Pinpoint the cell where the given text exists, returning its (x, y) midpoint coordinate. 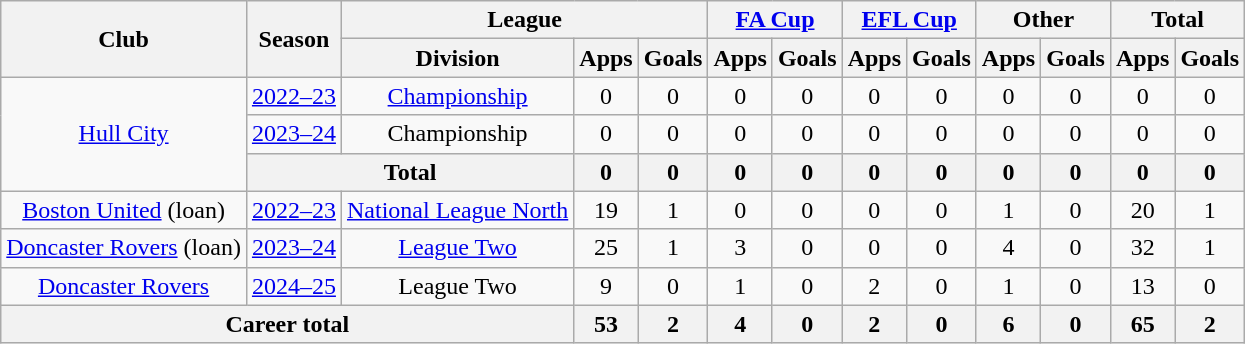
19 (606, 210)
9 (606, 286)
3 (740, 248)
Hull City (124, 134)
National League North (457, 210)
32 (1142, 248)
Doncaster Rovers (124, 286)
53 (606, 324)
20 (1142, 210)
Division (457, 58)
65 (1142, 324)
6 (1008, 324)
2024–25 (294, 286)
FA Cup (775, 20)
Club (124, 39)
Career total (288, 324)
Boston United (loan) (124, 210)
Season (294, 39)
League (524, 20)
13 (1142, 286)
EFL Cup (909, 20)
25 (606, 248)
Other (1043, 20)
Doncaster Rovers (loan) (124, 248)
